Capture the cell that displays the provided text and extract its (X, Y) central coordinate. 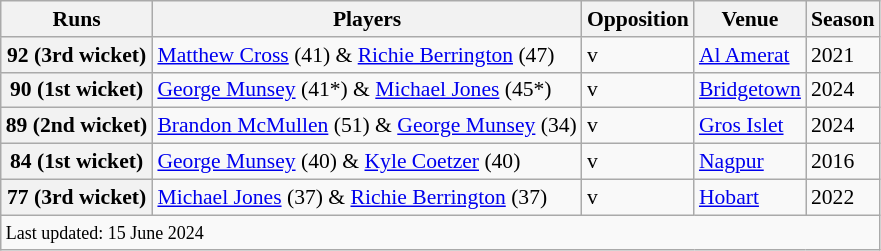
Bridgetown (750, 90)
90 (1st wicket) (77, 90)
2021 (843, 55)
Michael Jones (37) & Richie Berrington (37) (366, 197)
Venue (750, 19)
Hobart (750, 197)
Runs (77, 19)
Brandon McMullen (51) & George Munsey (34) (366, 126)
92 (3rd wicket) (77, 55)
2016 (843, 162)
89 (2nd wicket) (77, 126)
77 (3rd wicket) (77, 197)
Last updated: 15 June 2024 (440, 233)
Matthew Cross (41) & Richie Berrington (47) (366, 55)
Season (843, 19)
Nagpur (750, 162)
2022 (843, 197)
Players (366, 19)
Al Amerat (750, 55)
George Munsey (40) & Kyle Coetzer (40) (366, 162)
Opposition (638, 19)
84 (1st wicket) (77, 162)
Gros Islet (750, 126)
George Munsey (41*) & Michael Jones (45*) (366, 90)
